From the cell containing the given text, extract its center point as (X, Y) coordinate. 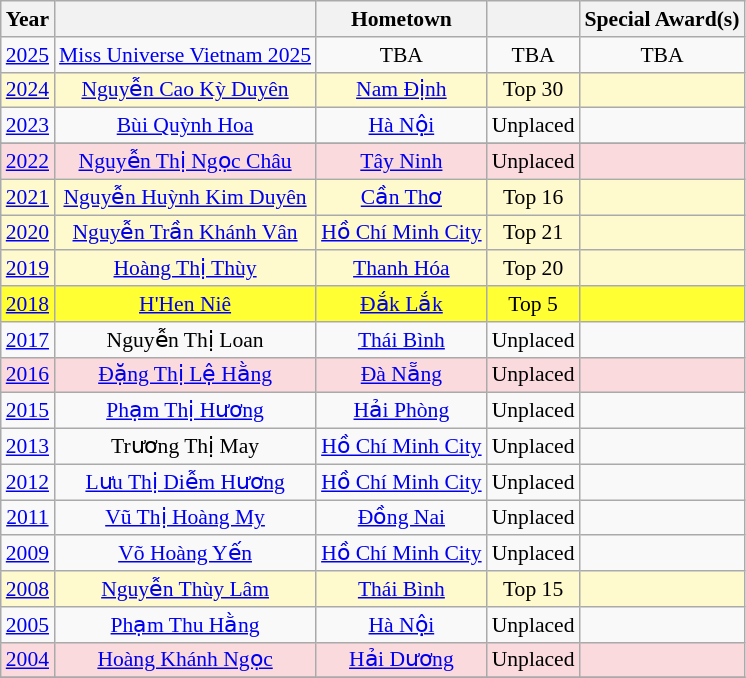
Võ Hoàng Yến (185, 554)
Hometown (402, 19)
2020 (28, 233)
Nguyễn Huỳnh Kim Duyên (185, 197)
Miss Universe Vietnam 2025 (185, 55)
Thanh Hóa (402, 269)
2011 (28, 518)
2022 (28, 162)
Đặng Thị Lệ Hằng (185, 375)
Lưu Thị Diễm Hương (185, 482)
2018 (28, 304)
2008 (28, 589)
2005 (28, 625)
Phạm Thị Hương (185, 411)
2019 (28, 269)
2016 (28, 375)
Nguyễn Cao Kỳ Duyên (185, 90)
2004 (28, 660)
Top 5 (534, 304)
Đồng Nai (402, 518)
Nguyễn Thùy Lâm (185, 589)
Đắk Lắk (402, 304)
2024 (28, 90)
Tây Ninh (402, 162)
Year (28, 19)
2009 (28, 554)
Top 30 (534, 90)
Hoàng Thị Thùy (185, 269)
Nguyễn Thị Loan (185, 340)
Top 20 (534, 269)
Nguyễn Thị Ngọc Châu (185, 162)
Top 15 (534, 589)
Top 21 (534, 233)
Cần Thơ (402, 197)
Phạm Thu Hằng (185, 625)
Nam Định (402, 90)
H'Hen Niê (185, 304)
2015 (28, 411)
2017 (28, 340)
Special Award(s) (662, 19)
Hoàng Khánh Ngọc (185, 660)
2013 (28, 447)
Trương Thị May (185, 447)
Đà Nẵng (402, 375)
2023 (28, 126)
Hải Dương (402, 660)
2012 (28, 482)
Top 16 (534, 197)
Vũ Thị Hoàng My (185, 518)
2025 (28, 55)
2021 (28, 197)
Bùi Quỳnh Hoa (185, 126)
Nguyễn Trần Khánh Vân (185, 233)
Hải Phòng (402, 411)
